Return [X, Y] of the center of cell containing provided text 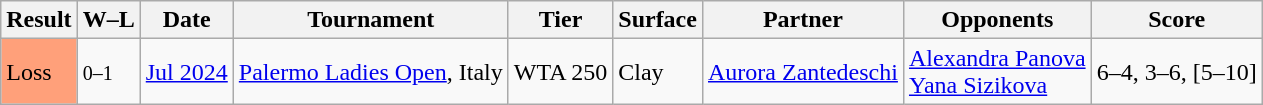
Jul 2024 [186, 72]
Loss [39, 72]
W–L [108, 20]
Result [39, 20]
Score [1176, 20]
Tier [560, 20]
Alexandra Panova Yana Sizikova [997, 72]
Palermo Ladies Open, Italy [370, 72]
6–4, 3–6, [5–10] [1176, 72]
Tournament [370, 20]
Clay [658, 72]
WTA 250 [560, 72]
Date [186, 20]
Surface [658, 20]
0–1 [108, 72]
Aurora Zantedeschi [802, 72]
Partner [802, 20]
Opponents [997, 20]
